Detect which cell encompasses the target text, then output its (X, Y) center coordinate. 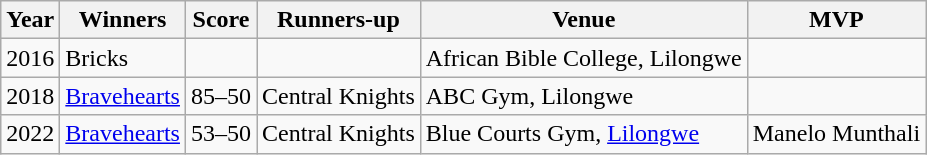
Winners (123, 20)
Venue (584, 20)
Year (30, 20)
Manelo Munthali (836, 134)
Blue Courts Gym, Lilongwe (584, 134)
2016 (30, 58)
Bricks (123, 58)
ABC Gym, Lilongwe (584, 96)
African Bible College, Lilongwe (584, 58)
85–50 (220, 96)
53–50 (220, 134)
2018 (30, 96)
2022 (30, 134)
Score (220, 20)
Runners-up (339, 20)
MVP (836, 20)
